Identify which cell holds the provided text, then report its (X, Y) central coordinate. 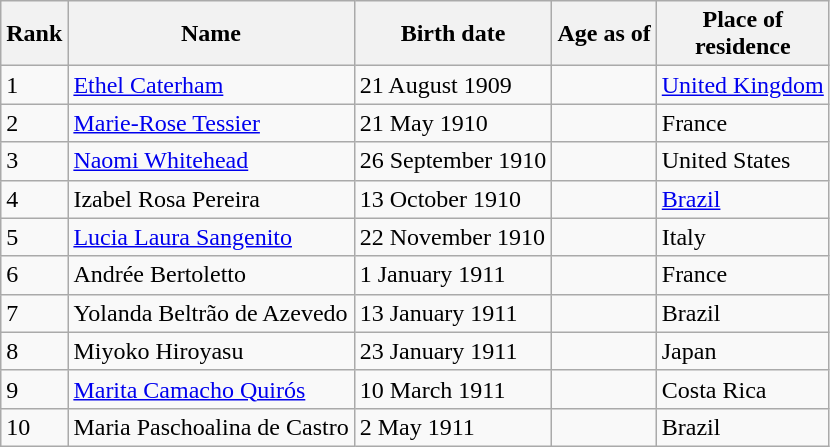
9 (34, 389)
21 May 1910 (453, 123)
Age as of (604, 34)
Italy (742, 237)
Marita Camacho Quirós (211, 389)
Rank (34, 34)
Naomi Whitehead (211, 161)
7 (34, 313)
Japan (742, 351)
4 (34, 199)
23 January 1911 (453, 351)
10 (34, 427)
1 January 1911 (453, 275)
1 (34, 85)
6 (34, 275)
10 March 1911 (453, 389)
Place of residence (742, 34)
22 November 1910 (453, 237)
Miyoko Hiroyasu (211, 351)
Birth date (453, 34)
26 September 1910 (453, 161)
United States (742, 161)
13 October 1910 (453, 199)
Andrée Bertoletto (211, 275)
3 (34, 161)
Costa Rica (742, 389)
13 January 1911 (453, 313)
2 May 1911 (453, 427)
Lucia Laura Sangenito (211, 237)
Ethel Caterham (211, 85)
Marie-Rose Tessier (211, 123)
Name (211, 34)
2 (34, 123)
21 August 1909 (453, 85)
8 (34, 351)
Yolanda Beltrão de Azevedo (211, 313)
Maria Paschoalina de Castro (211, 427)
Izabel Rosa Pereira (211, 199)
United Kingdom (742, 85)
5 (34, 237)
